Pinpoint the cell where the given text exists, returning its [X, Y] midpoint coordinate. 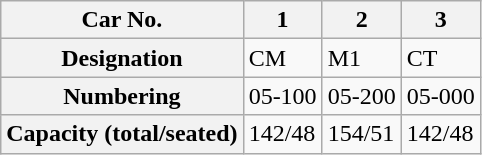
Designation [122, 58]
05-200 [362, 96]
1 [282, 20]
05-000 [440, 96]
154/51 [362, 134]
Car No. [122, 20]
Numbering [122, 96]
Capacity (total/seated) [122, 134]
3 [440, 20]
2 [362, 20]
CT [440, 58]
CM [282, 58]
M1 [362, 58]
05-100 [282, 96]
